Provide the [x, y] coordinate of the cell's center where the given text is located.  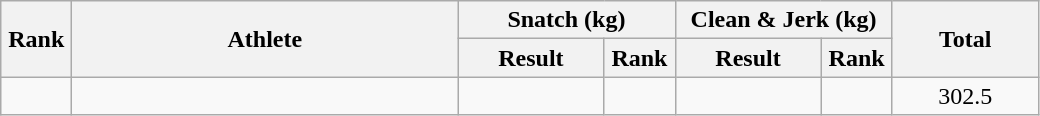
302.5 [965, 96]
Athlete [265, 39]
Snatch (kg) [566, 20]
Clean & Jerk (kg) [784, 20]
Total [965, 39]
